Determine the [X, Y] coordinate at the center of the cell enclosing the given text.  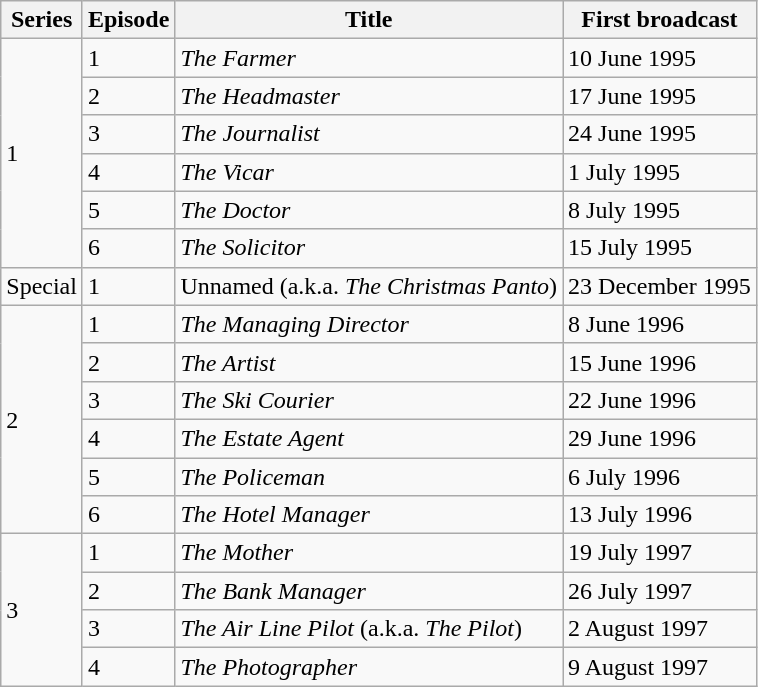
The Solicitor [369, 248]
The Policeman [369, 477]
1 July 1995 [660, 172]
8 July 1995 [660, 210]
24 June 1995 [660, 134]
The Mother [369, 553]
The Ski Courier [369, 400]
22 June 1996 [660, 400]
The Hotel Manager [369, 515]
The Doctor [369, 210]
15 June 1996 [660, 362]
26 July 1997 [660, 591]
The Journalist [369, 134]
First broadcast [660, 20]
9 August 1997 [660, 667]
The Photographer [369, 667]
Series [42, 20]
8 June 1996 [660, 324]
The Bank Manager [369, 591]
The Artist [369, 362]
The Vicar [369, 172]
The Headmaster [369, 96]
6 July 1996 [660, 477]
The Managing Director [369, 324]
Unnamed (a.k.a. The Christmas Panto) [369, 286]
19 July 1997 [660, 553]
The Air Line Pilot (a.k.a. The Pilot) [369, 629]
Episode [128, 20]
29 June 1996 [660, 438]
17 June 1995 [660, 96]
10 June 1995 [660, 58]
23 December 1995 [660, 286]
2 August 1997 [660, 629]
Special [42, 286]
The Estate Agent [369, 438]
The Farmer [369, 58]
15 July 1995 [660, 248]
13 July 1996 [660, 515]
Title [369, 20]
